Locate the cell with the specified text and output its [x, y] center coordinate. 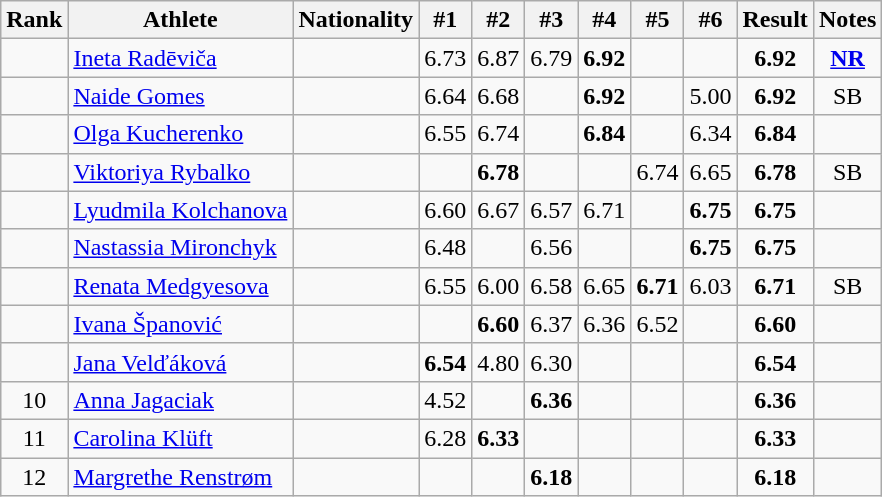
6.73 [446, 58]
6.52 [658, 324]
6.28 [446, 438]
Olga Kucherenko [180, 134]
Nastassia Mironchyk [180, 248]
6.00 [498, 286]
Ivana Španović [180, 324]
6.64 [446, 96]
6.48 [446, 248]
6.87 [498, 58]
11 [34, 438]
10 [34, 400]
6.37 [552, 324]
12 [34, 477]
6.79 [552, 58]
5.00 [710, 96]
Result [775, 20]
6.67 [498, 210]
Lyudmila Kolchanova [180, 210]
6.57 [552, 210]
#1 [446, 20]
#4 [604, 20]
Viktoriya Rybalko [180, 172]
Margrethe Renstrøm [180, 477]
Naide Gomes [180, 96]
6.30 [552, 362]
#5 [658, 20]
Jana Velďáková [180, 362]
6.68 [498, 96]
NR [847, 58]
Notes [847, 20]
4.52 [446, 400]
Rank [34, 20]
#6 [710, 20]
#2 [498, 20]
6.03 [710, 286]
6.58 [552, 286]
Carolina Klüft [180, 438]
#3 [552, 20]
6.56 [552, 248]
Ineta Radēviča [180, 58]
Renata Medgyesova [180, 286]
Anna Jagaciak [180, 400]
4.80 [498, 362]
Nationality [356, 20]
6.34 [710, 134]
Athlete [180, 20]
